Return the [X, Y] coordinate for the center point of the cell that contains the specified text.  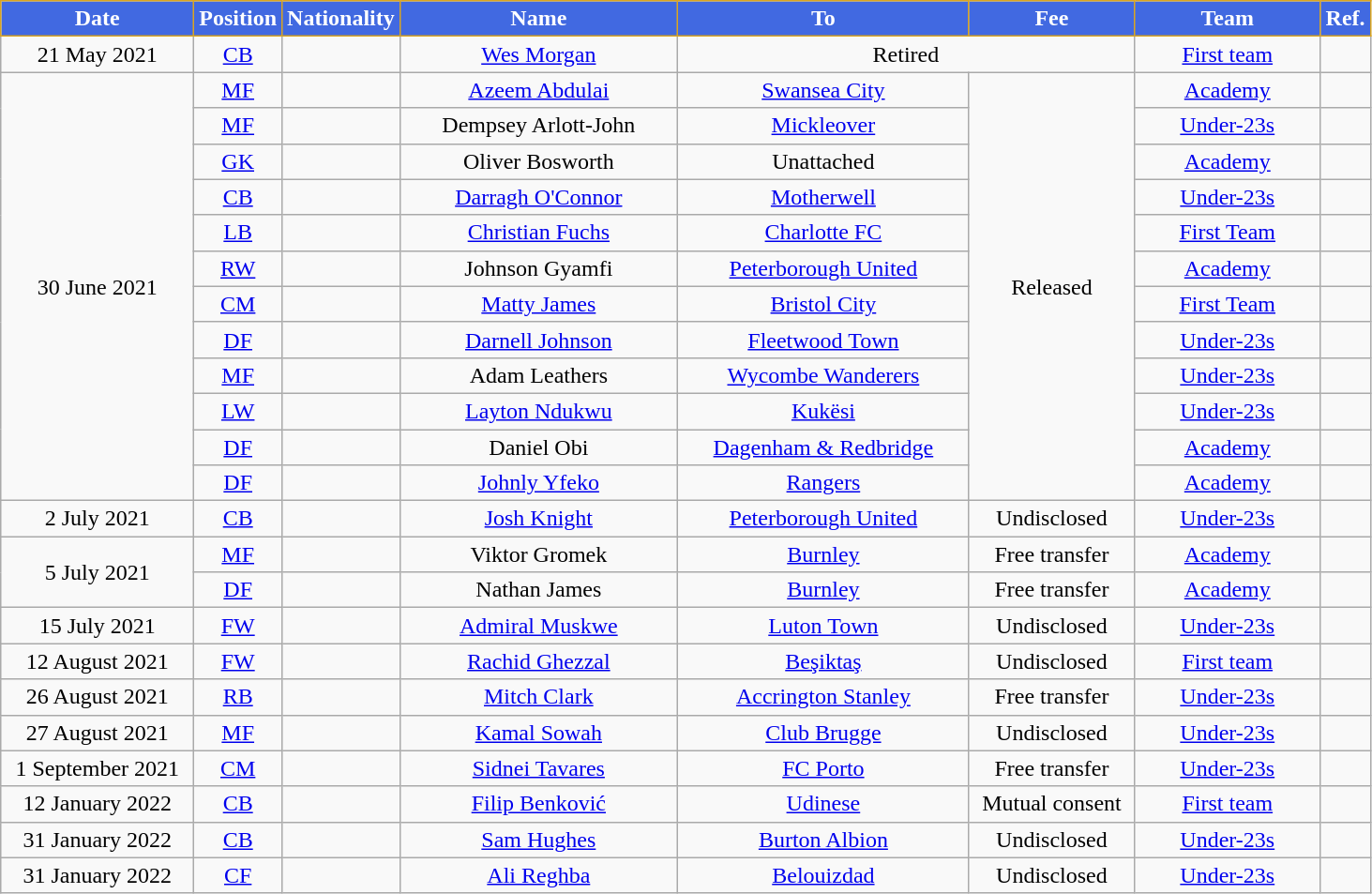
Rangers [823, 483]
LB [238, 233]
Charlotte FC [823, 233]
RB [238, 697]
Unattached [823, 161]
Kamal Sowah [538, 733]
Bristol City [823, 304]
Johnly Yfeko [538, 483]
Rachid Ghezzal [538, 661]
Nationality [341, 19]
Team [1227, 19]
Mitch Clark [538, 697]
27 August 2021 [98, 733]
Daniel Obi [538, 447]
Udinese [823, 804]
Oliver Bosworth [538, 161]
CF [238, 875]
Fleetwood Town [823, 340]
Belouizdad [823, 875]
FC Porto [823, 768]
To [823, 19]
Wycombe Wanderers [823, 375]
Name [538, 19]
LW [238, 411]
12 August 2021 [98, 661]
Matty James [538, 304]
Kukësi [823, 411]
Dagenham & Redbridge [823, 447]
Nathan James [538, 590]
Viktor Gromek [538, 554]
Filip Benković [538, 804]
Motherwell [823, 197]
Club Brugge [823, 733]
2 July 2021 [98, 519]
Sidnei Tavares [538, 768]
Beşiktaş [823, 661]
Layton Ndukwu [538, 411]
Accrington Stanley [823, 697]
Fee [1051, 19]
Mutual consent [1051, 804]
Johnson Gyamfi [538, 268]
Mickleover [823, 126]
Josh Knight [538, 519]
5 July 2021 [98, 572]
Darnell Johnson [538, 340]
Sam Hughes [538, 840]
GK [238, 161]
Dempsey Arlott-John [538, 126]
Burton Albion [823, 840]
Swansea City [823, 90]
26 August 2021 [98, 697]
1 September 2021 [98, 768]
Date [98, 19]
Wes Morgan [538, 54]
30 June 2021 [98, 287]
RW [238, 268]
Admiral Muskwe [538, 626]
Luton Town [823, 626]
12 January 2022 [98, 804]
Christian Fuchs [538, 233]
Darragh O'Connor [538, 197]
Ref. [1345, 19]
Position [238, 19]
21 May 2021 [98, 54]
Azeem Abdulai [538, 90]
Retired [906, 54]
Ali Reghba [538, 875]
Adam Leathers [538, 375]
15 July 2021 [98, 626]
Released [1051, 287]
